Capture the cell that displays the provided text and extract its (X, Y) central coordinate. 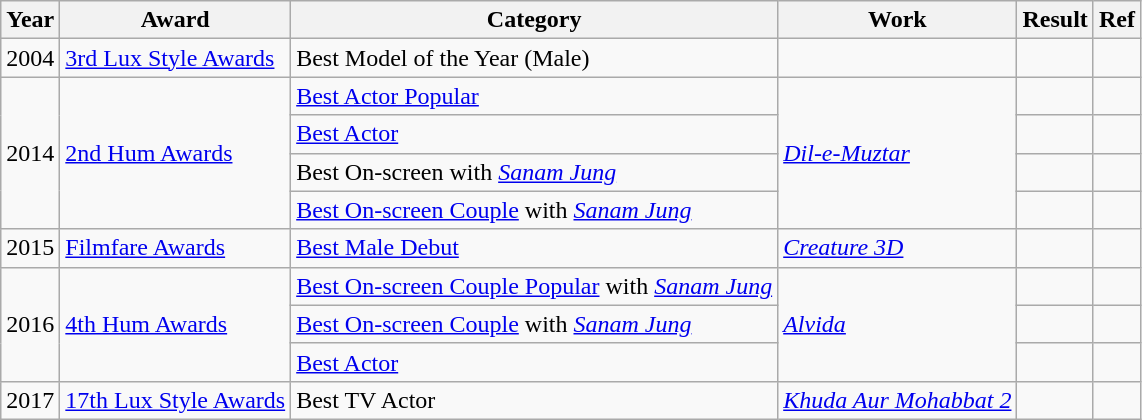
Best Model of the Year (Male) (534, 58)
Best Male Debut (534, 248)
2004 (30, 58)
Dil-e-Muztar (898, 153)
Best On-screen with Sanam Jung (534, 172)
Best TV Actor (534, 400)
Year (30, 20)
2015 (30, 248)
Category (534, 20)
Best On-screen Couple Popular with Sanam Jung (534, 286)
Work (898, 20)
Ref (1116, 20)
2016 (30, 324)
Alvida (898, 324)
3rd Lux Style Awards (176, 58)
Result (1055, 20)
Khuda Aur Mohabbat 2 (898, 400)
Award (176, 20)
Best Actor Popular (534, 96)
2014 (30, 153)
17th Lux Style Awards (176, 400)
Filmfare Awards (176, 248)
2017 (30, 400)
2nd Hum Awards (176, 153)
Creature 3D (898, 248)
4th Hum Awards (176, 324)
